Find where the given text appears and provide that cell's center as [X, Y] coordinate. 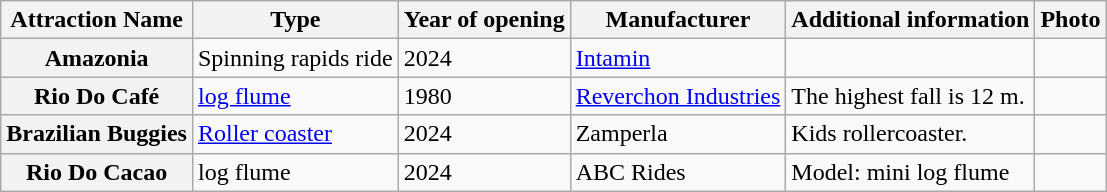
Photo [1070, 20]
The highest fall is 12 m. [910, 96]
Rio Do Cacao [97, 172]
Amazonia [97, 58]
Reverchon Industries [678, 96]
Brazilian Buggies [97, 134]
Attraction Name [97, 20]
Year of opening [484, 20]
Kids rollercoaster. [910, 134]
Intamin [678, 58]
Type [295, 20]
1980 [484, 96]
Roller coaster [295, 134]
Zamperla [678, 134]
Model: mini log flume [910, 172]
Spinning rapids ride [295, 58]
Additional information [910, 20]
ABC Rides [678, 172]
Rio Do Café [97, 96]
Manufacturer [678, 20]
